Determine the [x, y] coordinate at the center of the cell enclosing the given text.  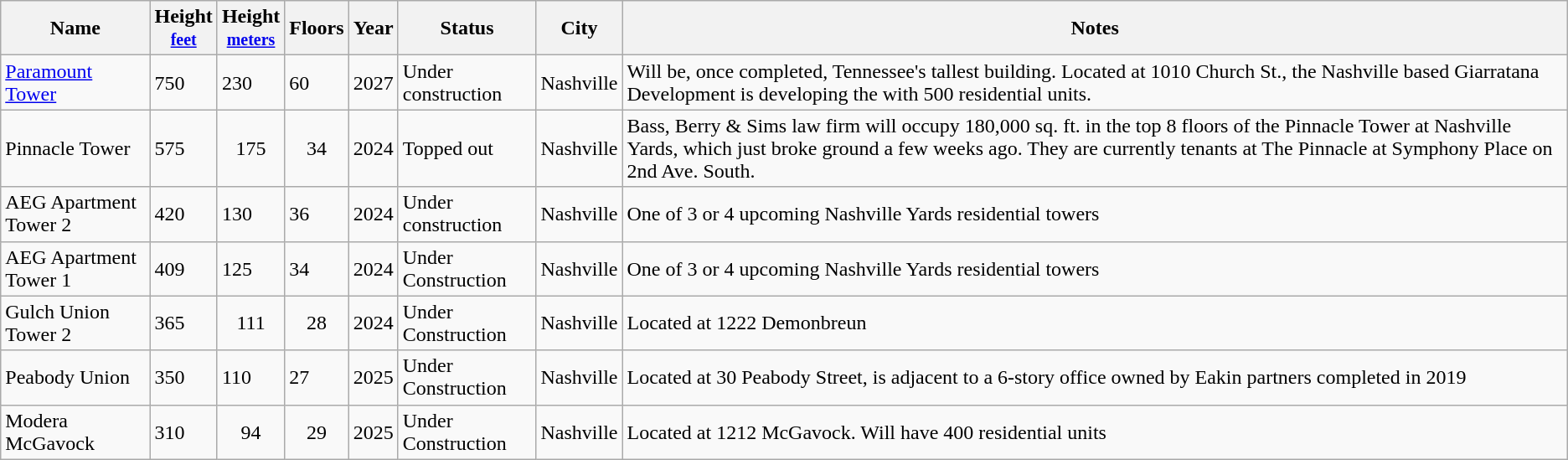
409 [183, 268]
Heightfeet [183, 28]
AEG Apartment Tower 1 [75, 268]
125 [250, 268]
Gulch Union Tower 2 [75, 323]
2027 [374, 82]
Peabody Union [75, 377]
Floors [317, 28]
Pinnacle Tower [75, 148]
Year [374, 28]
Topped out [467, 148]
310 [183, 432]
Located at 30 Peabody Street, is adjacent to a 6-story office owned by Eakin partners completed in 2019 [1095, 377]
350 [183, 377]
City [580, 28]
Paramount Tower [75, 82]
Located at 1222 Demonbreun [1095, 323]
Located at 1212 McGavock. Will have 400 residential units [1095, 432]
175 [250, 148]
Status [467, 28]
27 [317, 377]
111 [250, 323]
130 [250, 214]
365 [183, 323]
AEG Apartment Tower 2 [75, 214]
110 [250, 377]
750 [183, 82]
36 [317, 214]
29 [317, 432]
230 [250, 82]
94 [250, 432]
Modera McGavock [75, 432]
Heightmeters [250, 28]
60 [317, 82]
420 [183, 214]
Name [75, 28]
575 [183, 148]
Notes [1095, 28]
28 [317, 323]
